Capture the cell that displays the provided text and extract its (X, Y) central coordinate. 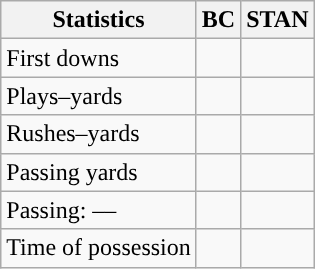
Statistics (99, 20)
Plays–yards (99, 96)
Time of possession (99, 248)
Passing yards (99, 172)
STAN (278, 20)
Passing: –– (99, 210)
Rushes–yards (99, 134)
First downs (99, 58)
BC (218, 20)
